For the text-containing cell, return its midpoint in [X, Y] coordinate format. 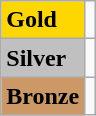
Bronze [43, 96]
Gold [43, 20]
Silver [43, 58]
